Locate the cell with the specified text and output its (X, Y) center coordinate. 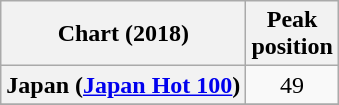
Japan (Japan Hot 100) (124, 85)
49 (292, 85)
Peakposition (292, 34)
Chart (2018) (124, 34)
